From the cell containing the given text, extract its center point as [X, Y] coordinate. 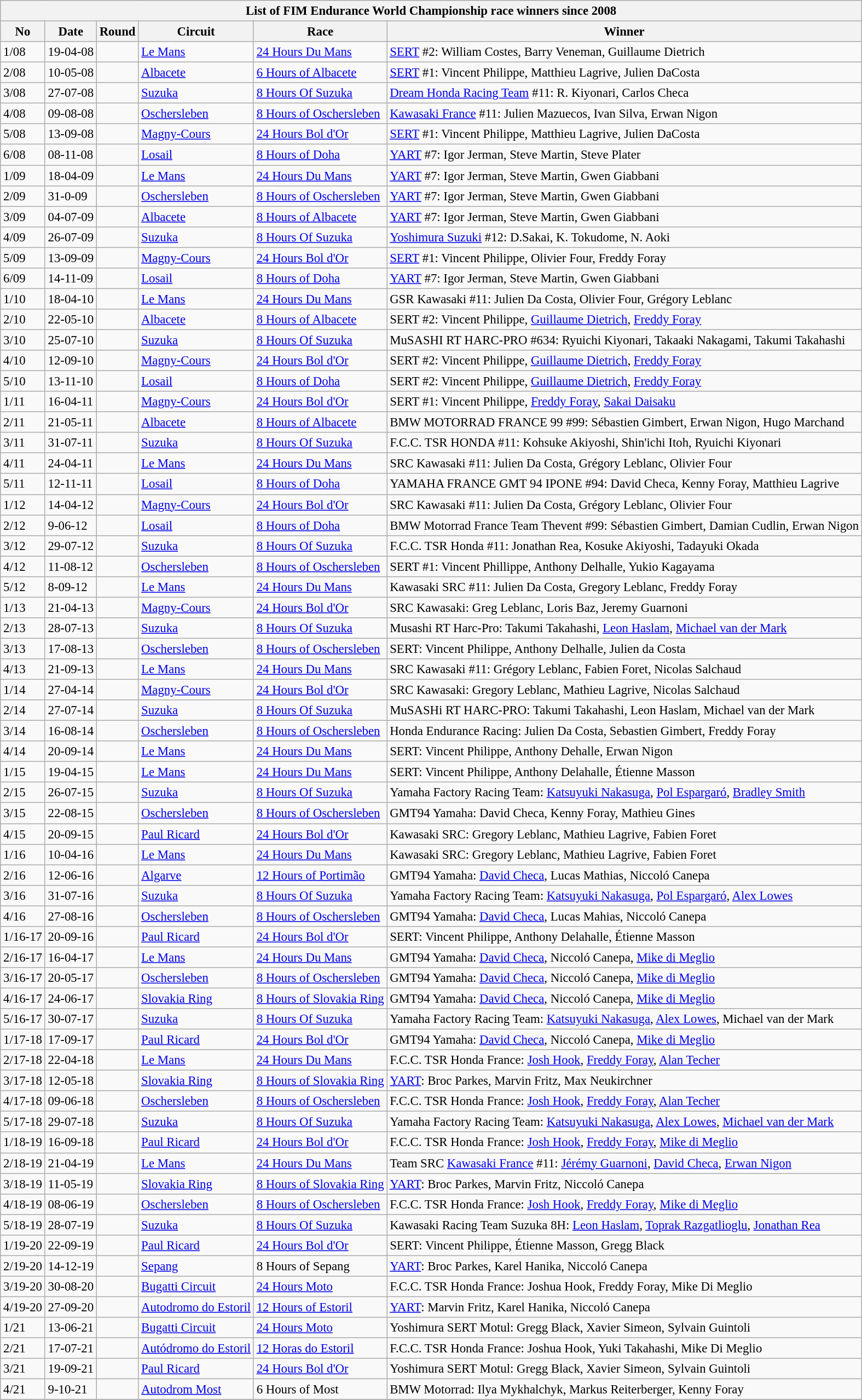
22-04-18 [71, 1060]
6/08 [23, 155]
No [23, 32]
8 Hours of Sepang [320, 1266]
GSR Kawasaki #11: Julien Da Costa, Olivier Four, Grégory Leblanc [624, 299]
SERT #1: Vincent Phillippe, Anthony Delhalle, Yukio Kagayama [624, 566]
10-04-16 [71, 854]
20-09-16 [71, 937]
17-08-13 [71, 649]
4/16-17 [23, 998]
4/12 [23, 566]
16-09-18 [71, 1143]
19-04-08 [71, 52]
25-07-10 [71, 340]
Kawasaki Racing Team Suzuka 8H: Leon Haslam, Toprak Razgatlioglu, Jonathan Rea [624, 1225]
SRC Kawasaki: Gregory Leblanc, Mathieu Lagrive, Nicolas Salchaud [624, 690]
27-09-20 [71, 1307]
List of FIM Endurance World Championship race winners since 2008 [431, 11]
27-08-16 [71, 916]
29-07-12 [71, 546]
1/18-19 [23, 1143]
27-04-14 [71, 690]
16-04-17 [71, 957]
09-08-08 [71, 114]
27-07-14 [71, 710]
11-08-12 [71, 566]
YART: Broc Parkes, Karel Hanika, Niccoló Canepa [624, 1266]
12 Horas do Estoril [320, 1349]
SRC Kawasaki #11: Grégory Leblanc, Fabien Foret, Nicolas Salchaud [624, 669]
Musashi RT Harc-Pro: Takumi Takahashi, Leon Haslam, Michael van der Mark [624, 628]
Circuit [196, 32]
GMT94 Yamaha: David Checa, Lucas Mathias, Niccoló Canepa [624, 875]
13-06-21 [71, 1328]
9-06-12 [71, 525]
20-05-17 [71, 978]
3/12 [23, 546]
21-04-13 [71, 608]
MuSASHI RT HARC-PRO #634: Ryuichi Kiyonari, Takaaki Nakagami, Takumi Takahashi [624, 340]
16-08-14 [71, 731]
18-04-09 [71, 176]
22-09-19 [71, 1246]
YART: Marvin Fritz, Karel Hanika, Niccoló Canepa [624, 1307]
16-04-11 [71, 402]
6 Hours of Albacete [320, 73]
SERT: Vincent Philippe, Anthony Dehalle, Erwan Nigon [624, 751]
4/13 [23, 669]
SRC Kawasaki: Greg Leblanc, Loris Baz, Jeremy Guarnoni [624, 608]
2/10 [23, 320]
19-09-21 [71, 1369]
3/16-17 [23, 978]
MuSASHi RT HARC-PRO: Takumi Takahashi, Leon Haslam, Michael van der Mark [624, 710]
21-05-11 [71, 423]
5/17-18 [23, 1122]
3/10 [23, 340]
12-06-16 [71, 875]
24-04-11 [71, 464]
Team SRC Kawasaki France #11: Jérémy Guarnoni, David Checa, Erwan Nigon [624, 1163]
8-09-12 [71, 587]
13-09-08 [71, 134]
4/08 [23, 114]
2/11 [23, 423]
09-06-18 [71, 1101]
BMW Motorrad France Team Thevent #99: Sébastien Gimbert, Damian Cudlin, Erwan Nigon [624, 525]
3/13 [23, 649]
08-06-19 [71, 1204]
Round [117, 32]
12-11-11 [71, 484]
2/19-20 [23, 1266]
13-09-09 [71, 258]
2/13 [23, 628]
Algarve [196, 875]
YART: Broc Parkes, Marvin Fritz, Max Neukirchner [624, 1081]
1/15 [23, 772]
5/10 [23, 381]
5/08 [23, 134]
3/16 [23, 895]
Honda Endurance Racing: Julien Da Costa, Sebastien Gimbert, Freddy Foray [624, 731]
14-04-12 [71, 505]
17-09-17 [71, 1040]
3/08 [23, 93]
SERT #1: Vincent Philippe, Freddy Foray, Sakai Daisaku [624, 402]
BMW MOTORRAD FRANCE 99 #99: Sébastien Gimbert, Erwan Nigon, Hugo Marchand [624, 423]
11-05-19 [71, 1184]
2/15 [23, 793]
28-07-13 [71, 628]
28-07-19 [71, 1225]
2/09 [23, 196]
1/21 [23, 1328]
SERT #2: William Costes, Barry Veneman, Guillaume Dietrich [624, 52]
4/11 [23, 464]
22-05-10 [71, 320]
F.C.C. TSR Honda France: Joshua Hook, Yuki Takahashi, Mike Di Meglio [624, 1349]
04-07-09 [71, 217]
Yoshimura Suzuki #12: D.Sakai, K. Tokudome, N. Aoki [624, 237]
9-10-21 [71, 1390]
3/15 [23, 813]
2/17-18 [23, 1060]
1/16-17 [23, 937]
4/17-18 [23, 1101]
Autódromo do Estoril [196, 1349]
Autodrom Most [196, 1390]
13-11-10 [71, 381]
30-08-20 [71, 1287]
22-08-15 [71, 813]
Race [320, 32]
YAMAHA FRANCE GMT 94 IPONE #94: David Checa, Kenny Foray, Matthieu Lagrive [624, 484]
Autodromo do Estoril [196, 1307]
4/10 [23, 361]
19-04-15 [71, 772]
2/16-17 [23, 957]
31-07-16 [71, 895]
20-09-14 [71, 751]
5/18-19 [23, 1225]
1/14 [23, 690]
SERT: Vincent Philippe, Étienne Masson, Gregg Black [624, 1246]
24-06-17 [71, 998]
10-05-08 [71, 73]
2/12 [23, 525]
3/11 [23, 443]
17-07-21 [71, 1349]
F.C.C. TSR HONDA #11: Kohsuke Akiyoshi, Shin'ichi Itoh, Ryuichi Kiyonari [624, 443]
26-07-09 [71, 237]
1/16 [23, 854]
18-04-10 [71, 299]
1/17-18 [23, 1040]
1/11 [23, 402]
5/09 [23, 258]
4/19-20 [23, 1307]
6/09 [23, 279]
6 Hours of Most [320, 1390]
20-09-15 [71, 834]
2/21 [23, 1349]
3/14 [23, 731]
3/21 [23, 1369]
1/12 [23, 505]
3/18-19 [23, 1184]
1/10 [23, 299]
12-09-10 [71, 361]
31-0-09 [71, 196]
21-04-19 [71, 1163]
1/19-20 [23, 1246]
YART #7: Igor Jerman, Steve Martin, Steve Plater [624, 155]
4/14 [23, 751]
3/19-20 [23, 1287]
Kawasaki France #11: Julien Mazuecos, Ivan Silva, Erwan Nigon [624, 114]
F.C.C. TSR Honda #11: Jonathan Rea, Kosuke Akiyoshi, Tadayuki Okada [624, 546]
Winner [624, 32]
27-07-08 [71, 93]
1/08 [23, 52]
SERT #1: Vincent Philippe, Olivier Four, Freddy Foray [624, 258]
Yamaha Factory Racing Team: Katsuyuki Nakasuga, Pol Espargaró, Bradley Smith [624, 793]
GMT94 Yamaha: David Checa, Kenny Foray, Mathieu Gines [624, 813]
2/08 [23, 73]
12 Hours of Portimão [320, 875]
Yamaha Factory Racing Team: Katsuyuki Nakasuga, Pol Espargaró, Alex Lowes [624, 895]
GMT94 Yamaha: David Checa, Lucas Mahias, Niccoló Canepa [624, 916]
2/14 [23, 710]
Dream Honda Racing Team #11: R. Kiyonari, Carlos Checa [624, 93]
3/17-18 [23, 1081]
30-07-17 [71, 1019]
5/11 [23, 484]
2/18-19 [23, 1163]
08-11-08 [71, 155]
21-09-13 [71, 669]
31-07-11 [71, 443]
12 Hours of Estoril [320, 1307]
Date [71, 32]
29-07-18 [71, 1122]
Kawasaki SRC #11: Julien Da Costa, Gregory Leblanc, Freddy Foray [624, 587]
4/18-19 [23, 1204]
12-05-18 [71, 1081]
5/12 [23, 587]
14-12-19 [71, 1266]
14-11-09 [71, 279]
4/16 [23, 916]
YART: Broc Parkes, Marvin Fritz, Niccoló Canepa [624, 1184]
4/09 [23, 237]
2/16 [23, 875]
4/15 [23, 834]
1/13 [23, 608]
1/09 [23, 176]
SERT: Vincent Philippe, Anthony Delhalle, Julien da Costa [624, 649]
Sepang [196, 1266]
26-07-15 [71, 793]
BMW Motorrad: Ilya Mykhalchyk, Markus Reiterberger, Kenny Foray [624, 1390]
4/21 [23, 1390]
3/09 [23, 217]
5/16-17 [23, 1019]
F.C.C. TSR Honda France: Joshua Hook, Freddy Foray, Mike Di Meglio [624, 1287]
